Determine the [X, Y] coordinate at the center of the cell enclosing the given text.  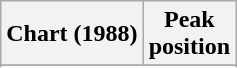
Peakposition [189, 34]
Chart (1988) [72, 34]
